Locate the cell with the specified text and output its [X, Y] center coordinate. 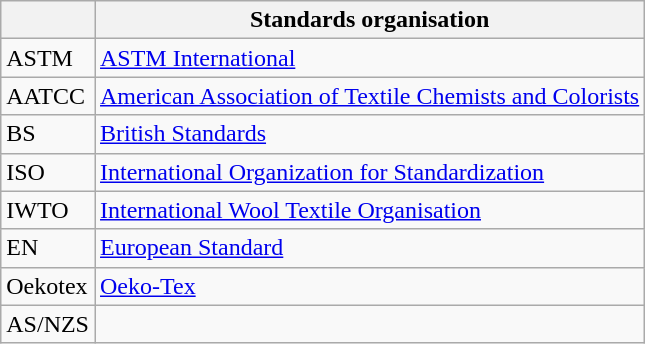
International Organization for Standardization [369, 172]
BS [48, 134]
IWTO [48, 210]
AS/NZS [48, 324]
AATCC [48, 96]
International Wool Textile Organisation [369, 210]
Oeko-Tex [369, 286]
EN [48, 248]
American Association of Textile Chemists and Colorists [369, 96]
ASTM [48, 58]
European Standard [369, 248]
ASTM International [369, 58]
Oekotex [48, 286]
British Standards [369, 134]
Standards organisation [369, 20]
ISO [48, 172]
